Search for the cell housing the specified text and yield its (x, y) center coordinate. 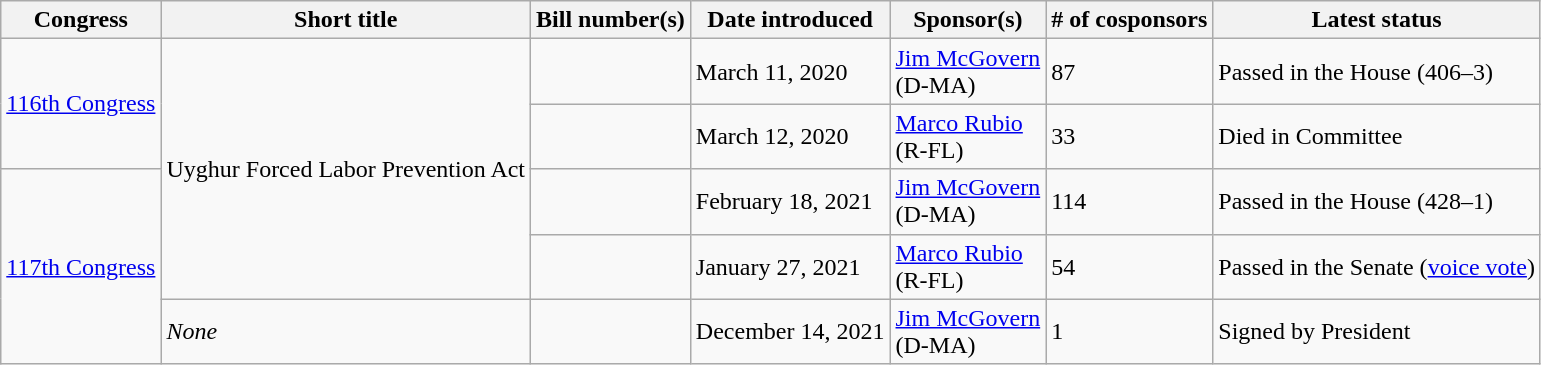
Passed in the Senate (voice vote) (1377, 266)
54 (1130, 266)
Signed by President (1377, 332)
Passed in the House (406–3) (1377, 72)
Date introduced (790, 20)
Bill number(s) (611, 20)
1 (1130, 332)
Died in Committee (1377, 136)
114 (1130, 202)
Sponsor(s) (968, 20)
December 14, 2021 (790, 332)
January 27, 2021 (790, 266)
116th Congress (81, 104)
None (346, 332)
Latest status (1377, 20)
Congress (81, 20)
Short title (346, 20)
# of cosponsors (1130, 20)
March 11, 2020 (790, 72)
February 18, 2021 (790, 202)
33 (1130, 136)
Uyghur Forced Labor Prevention Act (346, 169)
117th Congress (81, 266)
March 12, 2020 (790, 136)
87 (1130, 72)
Passed in the House (428–1) (1377, 202)
